Provide the [X, Y] coordinate of the cell's center where the given text is located.  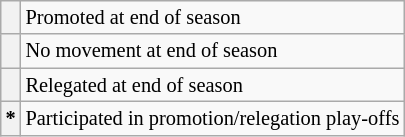
* [11, 118]
Promoted at end of season [213, 17]
No movement at end of season [213, 51]
Relegated at end of season [213, 85]
Participated in promotion/relegation play-offs [213, 118]
